Scan for the cell matching the given text and deliver its [x, y] coordinate at center. 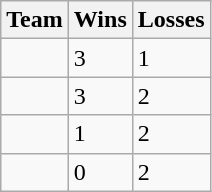
Losses [171, 20]
Team [35, 20]
0 [100, 172]
Wins [100, 20]
